Return [X, Y] of the center of cell containing provided text 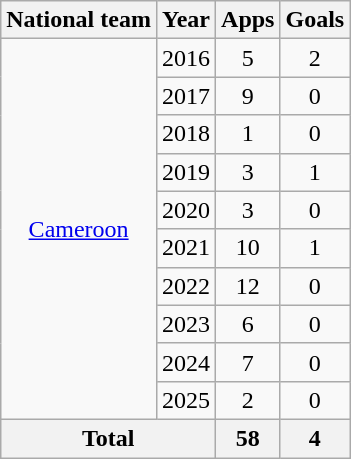
9 [248, 96]
2024 [186, 362]
2022 [186, 286]
2020 [186, 210]
7 [248, 362]
10 [248, 248]
Apps [248, 20]
2018 [186, 134]
National team [79, 20]
6 [248, 324]
4 [315, 438]
12 [248, 286]
5 [248, 58]
Year [186, 20]
58 [248, 438]
2016 [186, 58]
2025 [186, 400]
2019 [186, 172]
Goals [315, 20]
2023 [186, 324]
Cameroon [79, 230]
Total [108, 438]
2017 [186, 96]
2021 [186, 248]
